Locate the cell with the specified text and output its (X, Y) center coordinate. 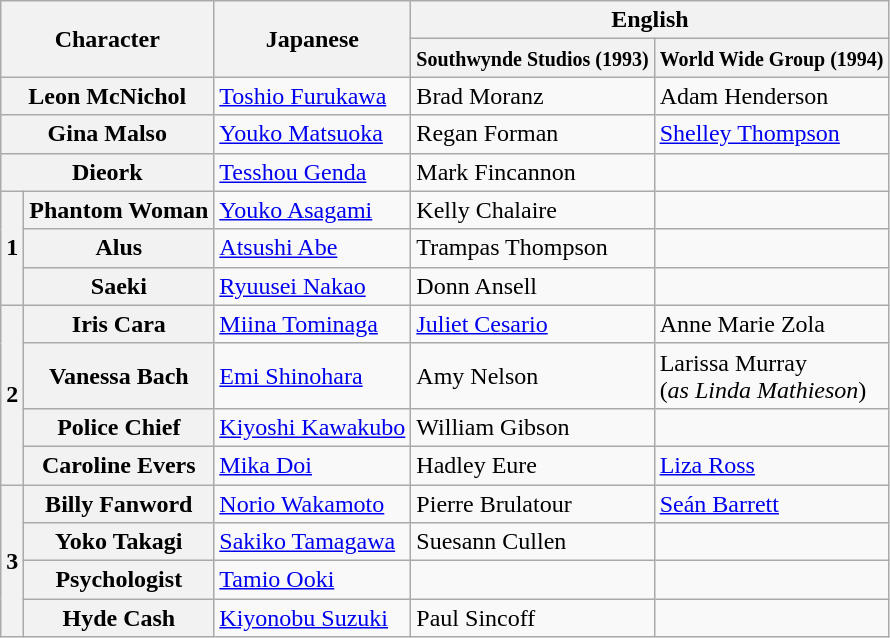
Yoko Takagi (119, 542)
Emi Shinohara (312, 376)
Tesshou Genda (312, 172)
Liza Ross (772, 465)
World Wide Group (1994) (772, 58)
Kelly Chalaire (532, 210)
Kiyoshi Kawakubo (312, 427)
Amy Nelson (532, 376)
Tamio Ooki (312, 580)
Billy Fanword (119, 503)
Anne Marie Zola (772, 324)
Alus (119, 248)
Trampas Thompson (532, 248)
Donn Ansell (532, 286)
Hyde Cash (119, 618)
Regan Forman (532, 134)
Brad Moranz (532, 96)
Police Chief (119, 427)
Pierre Brulatour (532, 503)
Atsushi Abe (312, 248)
Iris Cara (119, 324)
English (650, 20)
Paul Sincoff (532, 618)
Caroline Evers (119, 465)
Japanese (312, 39)
3 (12, 560)
William Gibson (532, 427)
Shelley Thompson (772, 134)
Southwynde Studios (1993) (532, 58)
Norio Wakamoto (312, 503)
Seán Barrett (772, 503)
Phantom Woman (119, 210)
Vanessa Bach (119, 376)
Psychologist (119, 580)
Miina Tominaga (312, 324)
Leon McNichol (108, 96)
Gina Malso (108, 134)
Youko Asagami (312, 210)
Kiyonobu Suzuki (312, 618)
Youko Matsuoka (312, 134)
Mika Doi (312, 465)
Toshio Furukawa (312, 96)
Juliet Cesario (532, 324)
Dieork (108, 172)
Character (108, 39)
Adam Henderson (772, 96)
Ryuusei Nakao (312, 286)
Sakiko Tamagawa (312, 542)
Suesann Cullen (532, 542)
Hadley Eure (532, 465)
2 (12, 394)
Larissa Murray(as Linda Mathieson) (772, 376)
Saeki (119, 286)
Mark Fincannon (532, 172)
1 (12, 248)
